Return the (x, y) coordinate for the center point of the cell that contains the specified text.  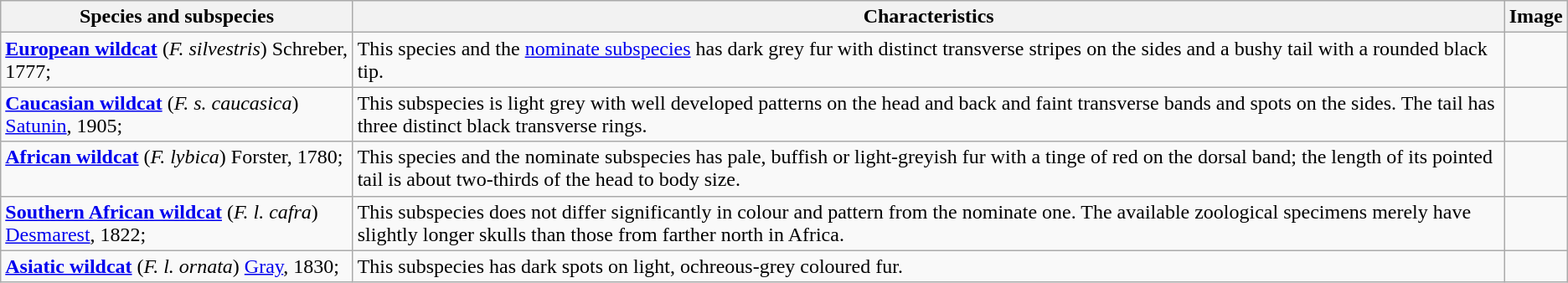
African wildcat (F. lybica) Forster, 1780; (177, 169)
Caucasian wildcat (F. s. caucasica) Satunin, 1905; (177, 114)
Asiatic wildcat (F. l. ornata) Gray, 1830; (177, 266)
Southern African wildcat (F. l. cafra) Desmarest, 1822; (177, 223)
Image (1536, 17)
This species and the nominate subspecies has dark grey fur with distinct transverse stripes on the sides and a bushy tail with a rounded black tip. (928, 60)
Species and subspecies (177, 17)
European wildcat (F. silvestris) Schreber, 1777; (177, 60)
This subspecies has dark spots on light, ochreous-grey coloured fur. (928, 266)
Characteristics (928, 17)
